Scan for the cell matching the given text and deliver its [X, Y] coordinate at center. 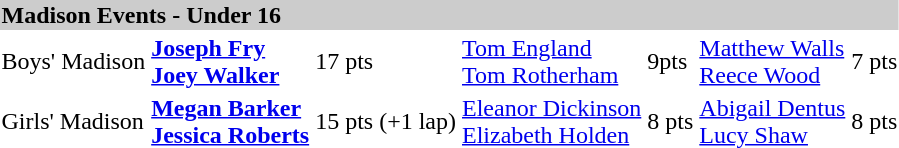
Madison Events - Under 16 [450, 15]
Matthew WallsReece Wood [772, 62]
Tom EnglandTom Rotherham [551, 62]
Boys' Madison [74, 62]
Joseph FryJoey Walker [230, 62]
17 pts [386, 62]
7 pts [874, 62]
9pts [670, 62]
